From the cell containing the given text, extract its center point as [x, y] coordinate. 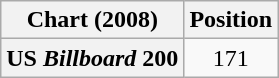
Position [231, 20]
Chart (2008) [92, 20]
171 [231, 58]
US Billboard 200 [92, 58]
